Output the [x, y] coordinate of the center of the cell containing the given text.  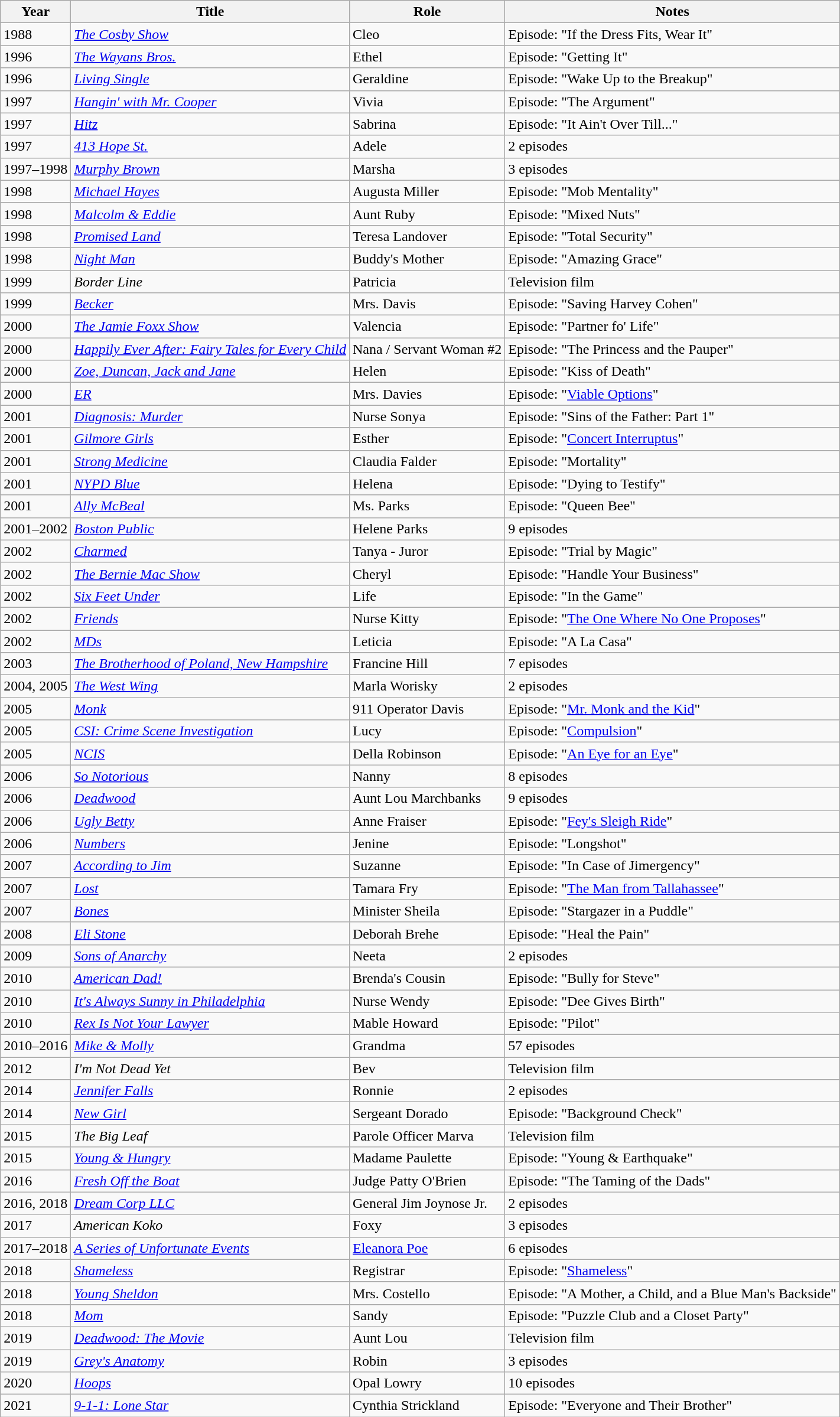
Year [35, 12]
2004, 2005 [35, 686]
Patricia [426, 282]
Episode: "Partner fo' Life" [672, 327]
6 episodes [672, 1248]
911 Operator Davis [426, 709]
Episode: "Kiss of Death" [672, 372]
Buddy's Mother [426, 259]
Episode: "Viable Options" [672, 394]
Shameless [210, 1271]
Episode: "An Eye for an Eye" [672, 754]
Della Robinson [426, 754]
Fresh Off the Boat [210, 1181]
Helen [426, 372]
Sandy [426, 1315]
Marsha [426, 169]
Episode: "Heal the Pain" [672, 933]
7 episodes [672, 664]
Bones [210, 911]
Episode: "In Case of Jimergency" [672, 866]
Friends [210, 618]
9-1-1: Lone Star [210, 1406]
General Jim Joynose Jr. [426, 1203]
Neeta [426, 956]
Malcolm & Eddie [210, 214]
Valencia [426, 327]
Episode: "The One Where No One Proposes" [672, 618]
2017 [35, 1226]
NYPD Blue [210, 484]
Francine Hill [426, 664]
Episode: "A Mother, a Child, and a Blue Man's Backside" [672, 1293]
Deadwood: The Movie [210, 1338]
Promised Land [210, 236]
Esther [426, 439]
Deborah Brehe [426, 933]
Episode: "Fey's Sleigh Ride" [672, 821]
NCIS [210, 754]
Leticia [426, 641]
Episode: "The Argument" [672, 102]
2009 [35, 956]
Mrs. Davies [426, 394]
It's Always Sunny in Philadelphia [210, 1001]
2003 [35, 664]
Cleo [426, 34]
Zoe, Duncan, Jack and Jane [210, 372]
Sabrina [426, 124]
1988 [35, 34]
Aunt Ruby [426, 214]
Becker [210, 304]
Episode: "Puzzle Club and a Closet Party" [672, 1315]
Judge Patty O'Brien [426, 1181]
Episode: "Total Security" [672, 236]
Episode: "Wake Up to the Breakup" [672, 79]
Life [426, 596]
Adele [426, 146]
Jenine [426, 843]
Parole Officer Marva [426, 1136]
Episode: "Mob Mentality" [672, 191]
According to Jim [210, 866]
Young & Hungry [210, 1158]
413 Hope St. [210, 146]
8 episodes [672, 776]
Episode: "Mortality" [672, 461]
Young Sheldon [210, 1293]
Notes [672, 12]
The West Wing [210, 686]
Tanya - Juror [426, 551]
Marla Worisky [426, 686]
Ugly Betty [210, 821]
2010–2016 [35, 1046]
Mike & Molly [210, 1046]
Episode: "Bully for Steve" [672, 978]
Foxy [426, 1226]
So Notorious [210, 776]
Episode: "Shameless" [672, 1271]
Mom [210, 1315]
Episode: "Longshot" [672, 843]
Episode: "Amazing Grace" [672, 259]
Minister Sheila [426, 911]
2008 [35, 933]
Hoops [210, 1383]
Episode: "The Man from Tallahassee" [672, 888]
Mable Howard [426, 1024]
American Dad! [210, 978]
A Series of Unfortunate Events [210, 1248]
The Big Leaf [210, 1136]
Lost [210, 888]
Episode: "Saving Harvey Cohen" [672, 304]
Episode: "Compulsion" [672, 731]
Numbers [210, 843]
Suzanne [426, 866]
Mrs. Davis [426, 304]
10 episodes [672, 1383]
1997–1998 [35, 169]
Episode: "Dee Gives Birth" [672, 1001]
Episode: "Sins of the Father: Part 1" [672, 416]
Role [426, 12]
Eli Stone [210, 933]
CSI: Crime Scene Investigation [210, 731]
Rex Is Not Your Lawyer [210, 1024]
Episode: "Background Check" [672, 1113]
Night Man [210, 259]
Episode: "In the Game" [672, 596]
Episode: "Stargazer in a Puddle" [672, 911]
2020 [35, 1383]
Jennifer Falls [210, 1091]
The Brotherhood of Poland, New Hampshire [210, 664]
New Girl [210, 1113]
American Koko [210, 1226]
Augusta Miller [426, 191]
Episode: "The Princess and the Pauper" [672, 349]
2016 [35, 1181]
Claudia Falder [426, 461]
Lucy [426, 731]
Hitz [210, 124]
Episode: "A La Casa" [672, 641]
Episode: "It Ain't Over Till..." [672, 124]
Helena [426, 484]
Boston Public [210, 529]
Nanny [426, 776]
Ms. Parks [426, 506]
Strong Medicine [210, 461]
Six Feet Under [210, 596]
Nurse Wendy [426, 1001]
The Jamie Foxx Show [210, 327]
Episode: "Trial by Magic" [672, 551]
Nurse Kitty [426, 618]
Episode: "Mixed Nuts" [672, 214]
Grandma [426, 1046]
Ronnie [426, 1091]
Diagnosis: Murder [210, 416]
Aunt Lou Marchbanks [426, 799]
Gilmore Girls [210, 439]
Vivia [426, 102]
Teresa Landover [426, 236]
The Cosby Show [210, 34]
Living Single [210, 79]
Monk [210, 709]
Michael Hayes [210, 191]
MDs [210, 641]
Episode: "The Taming of the Dads" [672, 1181]
Anne Fraiser [426, 821]
Geraldine [426, 79]
2001–2002 [35, 529]
2021 [35, 1406]
Dream Corp LLC [210, 1203]
I'm Not Dead Yet [210, 1069]
Charmed [210, 551]
Mrs. Costello [426, 1293]
Border Line [210, 282]
Ethel [426, 57]
Episode: "Getting It" [672, 57]
Nurse Sonya [426, 416]
The Bernie Mac Show [210, 574]
Robin [426, 1360]
Episode: "Young & Earthquake" [672, 1158]
ER [210, 394]
Episode: "Handle Your Business" [672, 574]
Sergeant Dorado [426, 1113]
Helene Parks [426, 529]
Grey's Anatomy [210, 1360]
Ally McBeal [210, 506]
Brenda's Cousin [426, 978]
Aunt Lou [426, 1338]
Opal Lowry [426, 1383]
2017–2018 [35, 1248]
Cynthia Strickland [426, 1406]
Episode: "Dying to Testify" [672, 484]
Deadwood [210, 799]
Episode: "If the Dress Fits, Wear It" [672, 34]
The Wayans Bros. [210, 57]
Eleanora Poe [426, 1248]
Hangin' with Mr. Cooper [210, 102]
Episode: "Queen Bee" [672, 506]
Happily Ever After: Fairy Tales for Every Child [210, 349]
Madame Paulette [426, 1158]
Murphy Brown [210, 169]
Episode: "Pilot" [672, 1024]
Registrar [426, 1271]
Nana / Servant Woman #2 [426, 349]
Tamara Fry [426, 888]
57 episodes [672, 1046]
Sons of Anarchy [210, 956]
2012 [35, 1069]
2016, 2018 [35, 1203]
Episode: "Concert Interruptus" [672, 439]
Bev [426, 1069]
Title [210, 12]
Cheryl [426, 574]
Episode: "Mr. Monk and the Kid" [672, 709]
Episode: "Everyone and Their Brother" [672, 1406]
